Provide the [X, Y] coordinate of the cell's center where the given text is located.  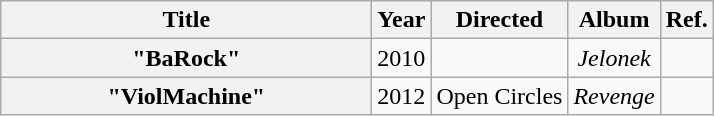
Ref. [686, 20]
2010 [402, 58]
Directed [500, 20]
Revenge [614, 96]
Title [186, 20]
Open Circles [500, 96]
Jelonek [614, 58]
Album [614, 20]
Year [402, 20]
"BaRock" [186, 58]
"ViolMachine" [186, 96]
2012 [402, 96]
